Identify which cell holds the provided text, then report its [X, Y] central coordinate. 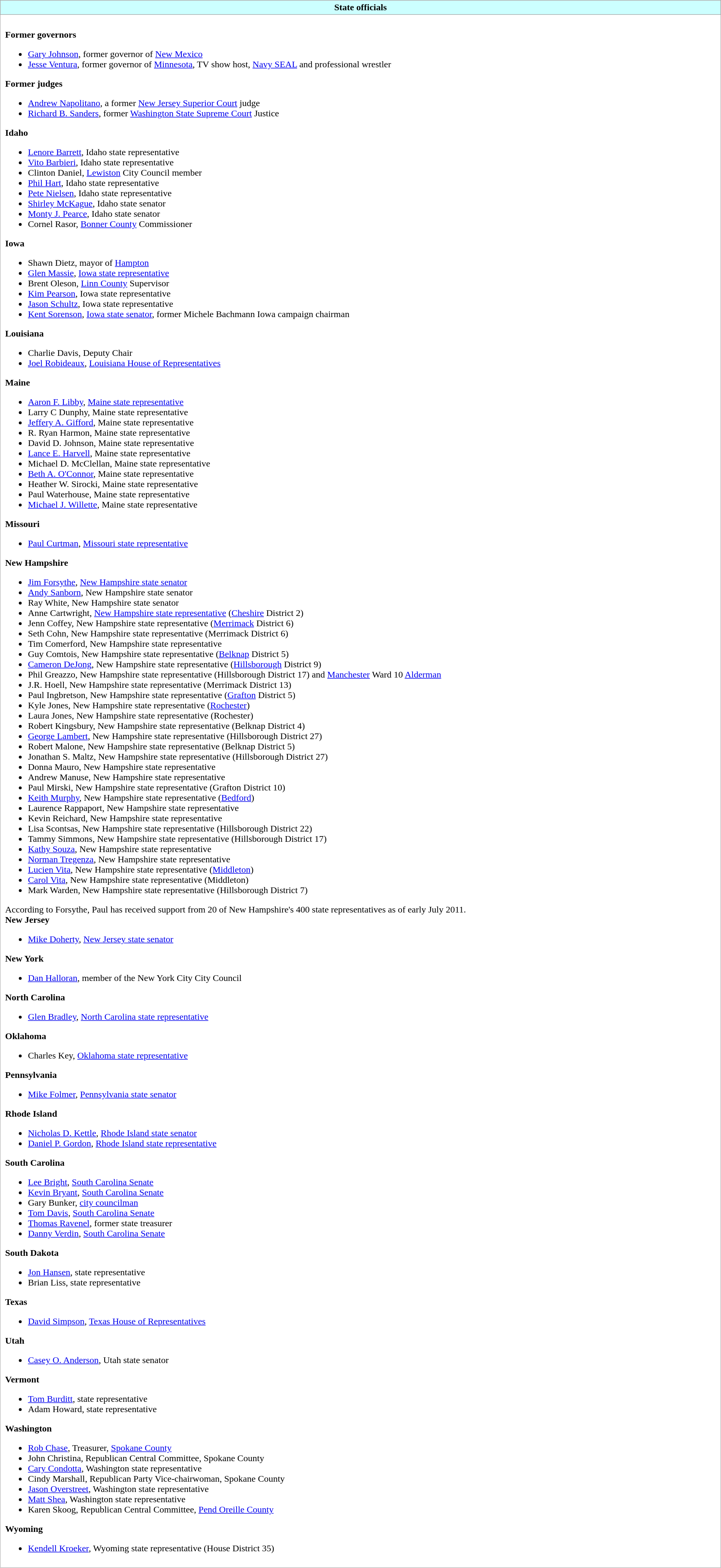
State officials [360, 8]
